Output the [x, y] coordinate of the center of the cell containing the given text.  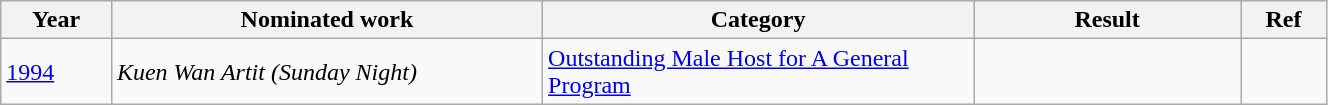
Category [758, 20]
Kuen Wan Artit (Sunday Night) [326, 72]
1994 [56, 72]
Outstanding Male Host for A General Program [758, 72]
Result [1108, 20]
Year [56, 20]
Ref [1283, 20]
Nominated work [326, 20]
